Find where the given text appears and provide that cell's center as (x, y) coordinate. 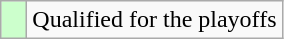
Qualified for the playoffs (154, 20)
